Return [x, y] of the center of cell containing provided text 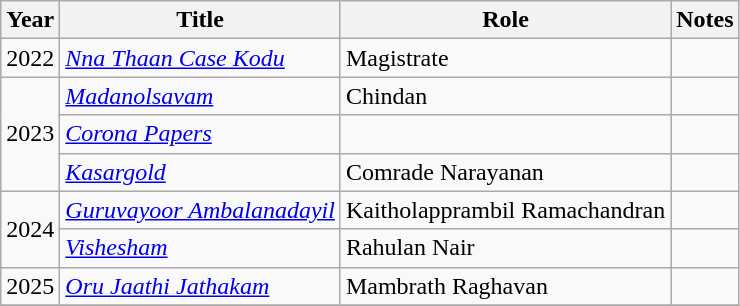
Notes [705, 20]
Year [30, 20]
2024 [30, 229]
Oru Jaathi Jathakam [200, 286]
Magistrate [505, 58]
Guruvayoor Ambalanadayil [200, 210]
Chindan [505, 96]
Kasargold [200, 172]
Corona Papers [200, 134]
Nna Thaan Case Kodu [200, 58]
Rahulan Nair [505, 248]
2025 [30, 286]
Role [505, 20]
Comrade Narayanan [505, 172]
Madanolsavam [200, 96]
Kaitholapprambil Ramachandran [505, 210]
Mambrath Raghavan [505, 286]
2022 [30, 58]
Title [200, 20]
2023 [30, 134]
Vishesham [200, 248]
